Return the (x, y) coordinate for the center point of the cell that contains the specified text.  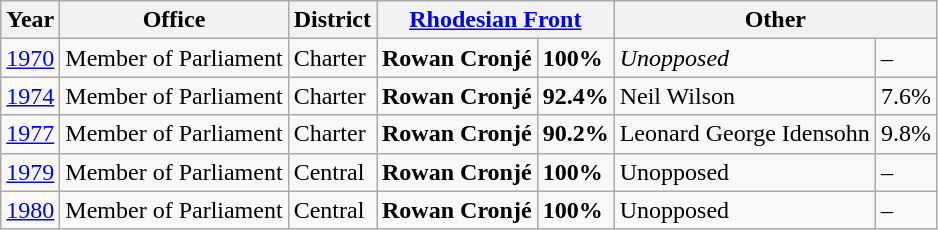
Other (775, 20)
92.4% (576, 96)
1974 (30, 96)
Office (174, 20)
90.2% (576, 134)
District (332, 20)
1979 (30, 172)
Year (30, 20)
7.6% (906, 96)
Leonard George Idensohn (744, 134)
1970 (30, 58)
1980 (30, 210)
Rhodesian Front (495, 20)
9.8% (906, 134)
Neil Wilson (744, 96)
1977 (30, 134)
